From the cell containing the given text, extract its center point as [x, y] coordinate. 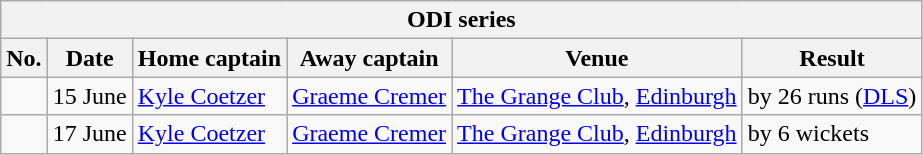
Result [832, 58]
Venue [598, 58]
ODI series [462, 20]
No. [24, 58]
Away captain [370, 58]
Date [90, 58]
by 26 runs (DLS) [832, 96]
15 June [90, 96]
by 6 wickets [832, 134]
Home captain [209, 58]
17 June [90, 134]
